Find where the given text appears and provide that cell's center as [x, y] coordinate. 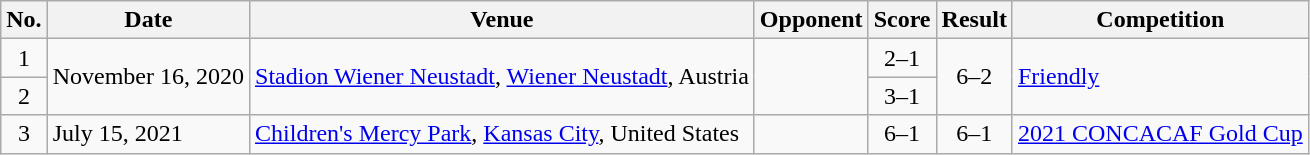
July 15, 2021 [148, 134]
1 [24, 58]
Venue [502, 20]
Competition [1160, 20]
2021 CONCACAF Gold Cup [1160, 134]
No. [24, 20]
November 16, 2020 [148, 77]
Score [902, 20]
6–2 [974, 77]
3–1 [902, 96]
Stadion Wiener Neustadt, Wiener Neustadt, Austria [502, 77]
Date [148, 20]
Result [974, 20]
Friendly [1160, 77]
2 [24, 96]
Children's Mercy Park, Kansas City, United States [502, 134]
3 [24, 134]
Opponent [811, 20]
2–1 [902, 58]
